Output the [x, y] coordinate of the center of the cell containing the given text.  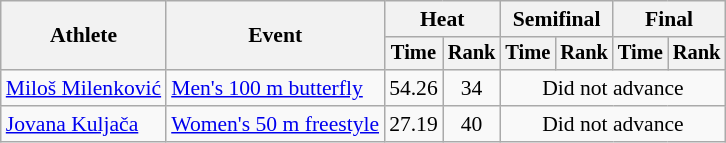
27.19 [414, 124]
Heat [442, 19]
54.26 [414, 88]
Final [669, 19]
Event [275, 36]
Jovana Kuljača [84, 124]
Athlete [84, 36]
Miloš Milenković [84, 88]
40 [472, 124]
Men's 100 m butterfly [275, 88]
Semifinal [556, 19]
34 [472, 88]
Women's 50 m freestyle [275, 124]
